Capture the cell that displays the provided text and extract its (X, Y) central coordinate. 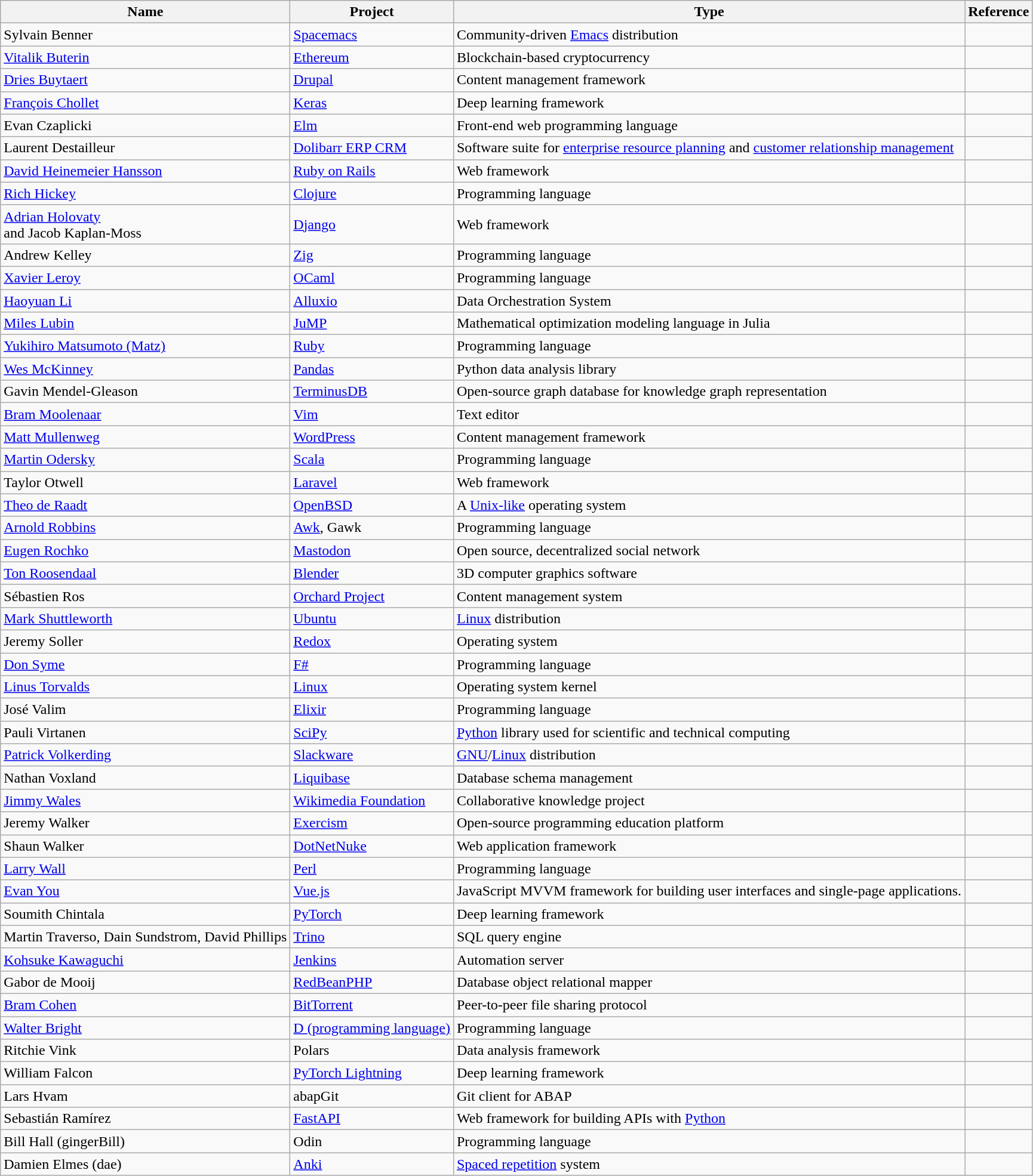
Web application framework (709, 846)
SQL query engine (709, 937)
Lars Hvam (146, 1096)
Front-end web programming language (709, 125)
Web framework for building APIs with Python (709, 1119)
F# (372, 664)
DotNetNuke (372, 846)
SciPy (372, 732)
Database object relational mapper (709, 982)
Community-driven Emacs distribution (709, 35)
Blender (372, 573)
Linus Torvalds (146, 687)
Software suite for enterprise resource planning and customer relationship management (709, 148)
Mastodon (372, 550)
Gabor de Mooij (146, 982)
GNU/Linux distribution (709, 755)
Open-source graph database for knowledge graph representation (709, 392)
Patrick Volkerding (146, 755)
BitTorrent (372, 1005)
Xavier Leroy (146, 278)
Ton Roosendaal (146, 573)
Liquibase (372, 778)
Slackware (372, 755)
Jenkins (372, 959)
Operating system (709, 641)
Taylor Otwell (146, 482)
Data Orchestration System (709, 300)
Content management system (709, 596)
Trino (372, 937)
WordPress (372, 437)
Polars (372, 1051)
Git client for ABAP (709, 1096)
Laurent Destailleur (146, 148)
Text editor (709, 414)
Jimmy Wales (146, 801)
Larry Wall (146, 869)
Linux (372, 687)
Blockchain-based cryptocurrency (709, 57)
OCaml (372, 278)
Open source, decentralized social network (709, 550)
Elixir (372, 710)
Redox (372, 641)
Haoyuan Li (146, 300)
FastAPI (372, 1119)
Arnold Robbins (146, 528)
Ruby (372, 346)
François Chollet (146, 103)
Kohsuke Kawaguchi (146, 959)
Bram Moolenaar (146, 414)
Elm (372, 125)
Martin Traverso, Dain Sundstrom, David Phillips (146, 937)
Wikimedia Foundation (372, 801)
Operating system kernel (709, 687)
Anki (372, 1164)
Jeremy Walker (146, 823)
Eugen Rochko (146, 550)
Damien Elmes (dae) (146, 1164)
Open-source programming education platform (709, 823)
Soumith Chintala (146, 914)
Alluxio (372, 300)
Adrian Holovaty and Jacob Kaplan-Moss (146, 224)
Nathan Voxland (146, 778)
Sebastián Ramírez (146, 1119)
OpenBSD (372, 505)
JuMP (372, 324)
Project (372, 12)
Ruby on Rails (372, 171)
Martin Odersky (146, 460)
Vim (372, 414)
Vitalik Buterin (146, 57)
Data analysis framework (709, 1051)
José Valim (146, 710)
Jeremy Soller (146, 641)
Ethereum (372, 57)
Reference (998, 12)
TerminusDB (372, 392)
Orchard Project (372, 596)
Ritchie Vink (146, 1051)
Miles Lubin (146, 324)
Rich Hickey (146, 193)
Perl (372, 869)
Awk, Gawk (372, 528)
Name (146, 12)
Pauli Virtanen (146, 732)
Don Syme (146, 664)
Spaced repetition system (709, 1164)
David Heinemeier Hansson (146, 171)
Python library used for scientific and technical computing (709, 732)
Scala (372, 460)
Ubuntu (372, 618)
abapGit (372, 1096)
Peer-to-peer file sharing protocol (709, 1005)
Django (372, 224)
Collaborative knowledge project (709, 801)
Type (709, 12)
Yukihiro Matsumoto (Matz) (146, 346)
Andrew Kelley (146, 255)
Dries Buytaert (146, 80)
Exercism (372, 823)
Clojure (372, 193)
D (programming language) (372, 1027)
Automation server (709, 959)
Walter Bright (146, 1027)
A Unix-like operating system (709, 505)
Database schema management (709, 778)
Laravel (372, 482)
Odin (372, 1141)
Python data analysis library (709, 369)
Vue.js (372, 891)
Evan You (146, 891)
Sylvain Benner (146, 35)
Mathematical optimization modeling language in Julia (709, 324)
Pandas (372, 369)
Dolibarr ERP CRM (372, 148)
Evan Czaplicki (146, 125)
Matt Mullenweg (146, 437)
Mark Shuttleworth (146, 618)
Zig (372, 255)
Keras (372, 103)
PyTorch (372, 914)
Theo de Raadt (146, 505)
PyTorch Lightning (372, 1073)
William Falcon (146, 1073)
Bram Cohen (146, 1005)
Drupal (372, 80)
Linux distribution (709, 618)
JavaScript MVVM framework for building user interfaces and single-page applications. (709, 891)
3D computer graphics software (709, 573)
Gavin Mendel-Gleason (146, 392)
Wes McKinney (146, 369)
Spacemacs (372, 35)
Sébastien Ros (146, 596)
RedBeanPHP (372, 982)
Shaun Walker (146, 846)
Bill Hall (gingerBill) (146, 1141)
